Determine the (x, y) coordinate at the center of the cell enclosing the given text.  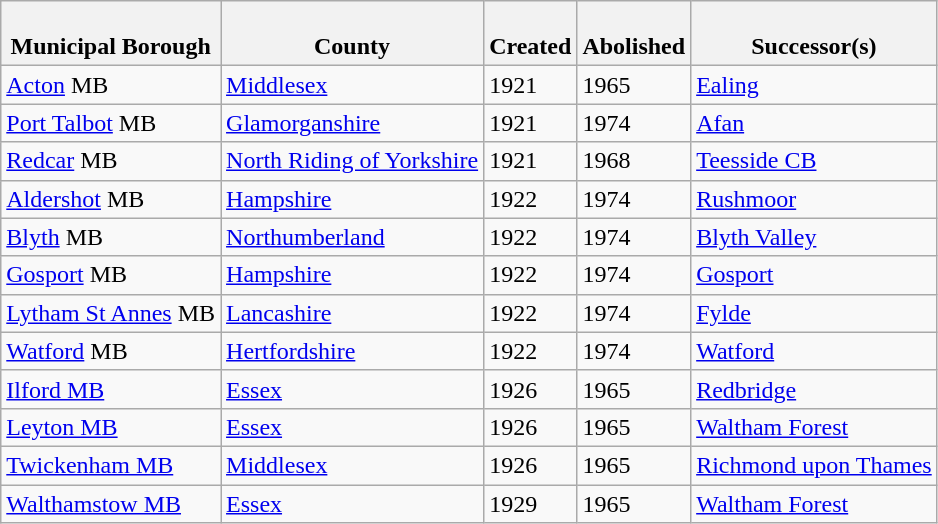
1968 (634, 161)
Aldershot MB (111, 199)
Port Talbot MB (111, 123)
Northumberland (352, 237)
County (352, 34)
Successor(s) (814, 34)
North Riding of Yorkshire (352, 161)
Hertfordshire (352, 351)
Abolished (634, 34)
Lytham St Annes MB (111, 313)
Redbridge (814, 389)
Walthamstow MB (111, 503)
Acton MB (111, 85)
Blyth Valley (814, 237)
Twickenham MB (111, 465)
Blyth MB (111, 237)
Ealing (814, 85)
Municipal Borough (111, 34)
Rushmoor (814, 199)
Leyton MB (111, 427)
Fylde (814, 313)
Gosport (814, 275)
Watford (814, 351)
Afan (814, 123)
Ilford MB (111, 389)
Redcar MB (111, 161)
Created (530, 34)
1929 (530, 503)
Lancashire (352, 313)
Glamorganshire (352, 123)
Teesside CB (814, 161)
Watford MB (111, 351)
Gosport MB (111, 275)
Richmond upon Thames (814, 465)
